From the cell containing the given text, extract its center point as (X, Y) coordinate. 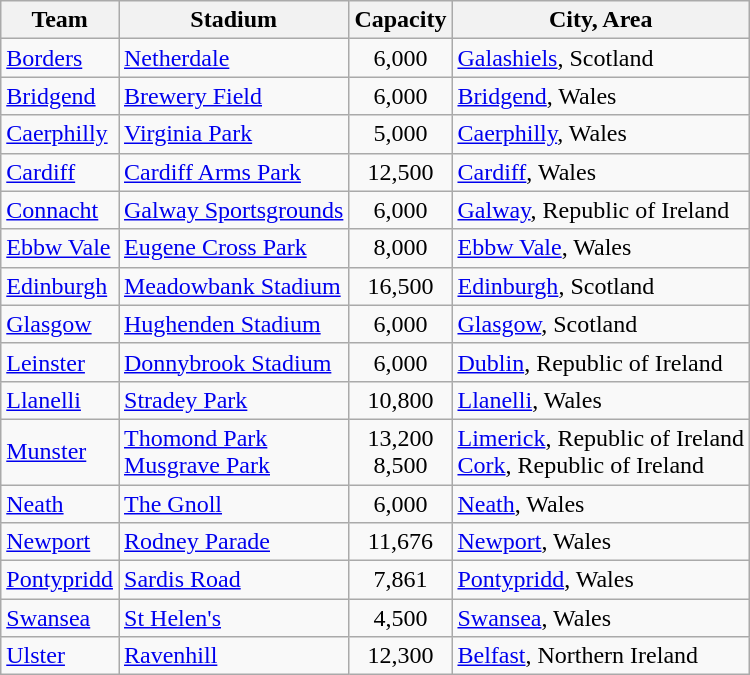
Galashiels, Scotland (601, 58)
Newport (60, 542)
10,800 (400, 400)
Newport, Wales (601, 542)
Stadium (233, 20)
Brewery Field (233, 96)
Netherdale (233, 58)
Leinster (60, 362)
Ulster (60, 656)
Donnybrook Stadium (233, 362)
Neath, Wales (601, 503)
Team (60, 20)
7,861 (400, 580)
Cardiff, Wales (601, 172)
Pontypridd, Wales (601, 580)
Caerphilly (60, 134)
11,676 (400, 542)
Swansea, Wales (601, 618)
Thomond ParkMusgrave Park (233, 452)
13,2008,500 (400, 452)
Glasgow, Scotland (601, 324)
Llanelli, Wales (601, 400)
Edinburgh (60, 286)
Limerick, Republic of IrelandCork, Republic of Ireland (601, 452)
Eugene Cross Park (233, 248)
Edinburgh, Scotland (601, 286)
Bridgend, Wales (601, 96)
Dublin, Republic of Ireland (601, 362)
Galway, Republic of Ireland (601, 210)
Meadowbank Stadium (233, 286)
Cardiff Arms Park (233, 172)
Cardiff (60, 172)
Neath (60, 503)
Rodney Parade (233, 542)
Glasgow (60, 324)
5,000 (400, 134)
Virginia Park (233, 134)
Belfast, Northern Ireland (601, 656)
Caerphilly, Wales (601, 134)
4,500 (400, 618)
Hughenden Stadium (233, 324)
Llanelli (60, 400)
Bridgend (60, 96)
Pontypridd (60, 580)
Ebbw Vale, Wales (601, 248)
Swansea (60, 618)
12,300 (400, 656)
Galway Sportsgrounds (233, 210)
Capacity (400, 20)
St Helen's (233, 618)
Borders (60, 58)
Munster (60, 452)
Sardis Road (233, 580)
Ravenhill (233, 656)
Ebbw Vale (60, 248)
12,500 (400, 172)
Stradey Park (233, 400)
8,000 (400, 248)
City, Area (601, 20)
Connacht (60, 210)
16,500 (400, 286)
The Gnoll (233, 503)
